Identify which cell holds the provided text, then report its [x, y] central coordinate. 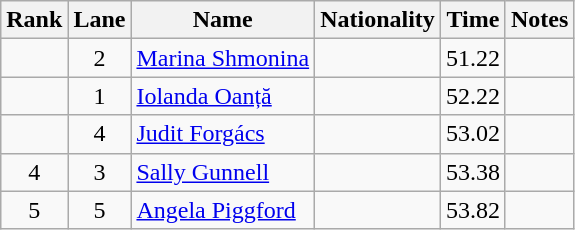
Nationality [378, 20]
Time [472, 20]
Rank [34, 20]
Notes [539, 20]
51.22 [472, 58]
2 [100, 58]
53.02 [472, 134]
Marina Shmonina [223, 58]
52.22 [472, 96]
Angela Piggford [223, 210]
Name [223, 20]
53.38 [472, 172]
Judit Forgács [223, 134]
53.82 [472, 210]
Lane [100, 20]
3 [100, 172]
Iolanda Oanță [223, 96]
1 [100, 96]
Sally Gunnell [223, 172]
